Return the (x, y) coordinate for the center point of the cell that contains the specified text.  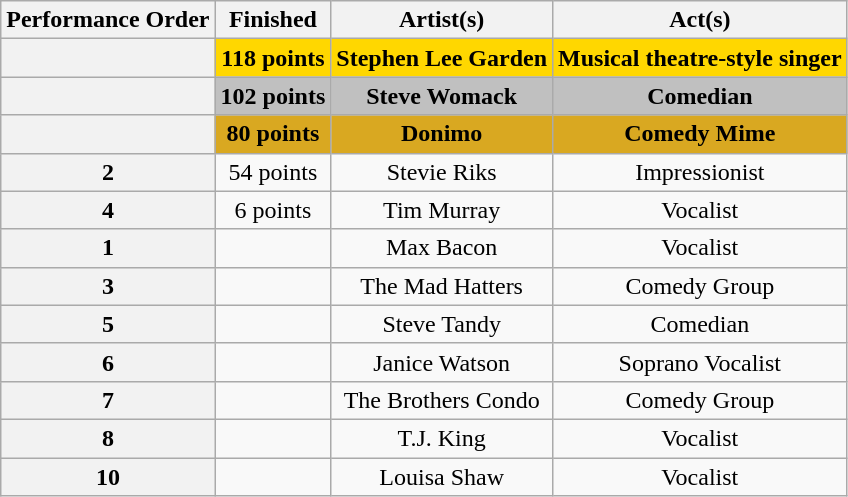
3 (108, 286)
Donimo (442, 134)
6 points (273, 210)
6 (108, 362)
8 (108, 438)
T.J. King (442, 438)
Impressionist (700, 172)
102 points (273, 96)
Max Bacon (442, 248)
54 points (273, 172)
Act(s) (700, 20)
Stephen Lee Garden (442, 58)
The Mad Hatters (442, 286)
80 points (273, 134)
Performance Order (108, 20)
Soprano Vocalist (700, 362)
Janice Watson (442, 362)
118 points (273, 58)
Stevie Riks (442, 172)
Tim Murray (442, 210)
2 (108, 172)
7 (108, 400)
Finished (273, 20)
Musical theatre-style singer (700, 58)
5 (108, 324)
The Brothers Condo (442, 400)
Louisa Shaw (442, 477)
4 (108, 210)
10 (108, 477)
Steve Womack (442, 96)
1 (108, 248)
Artist(s) (442, 20)
Steve Tandy (442, 324)
Comedy Mime (700, 134)
